Provide the (X, Y) coordinate of the cell's center where the given text is located.  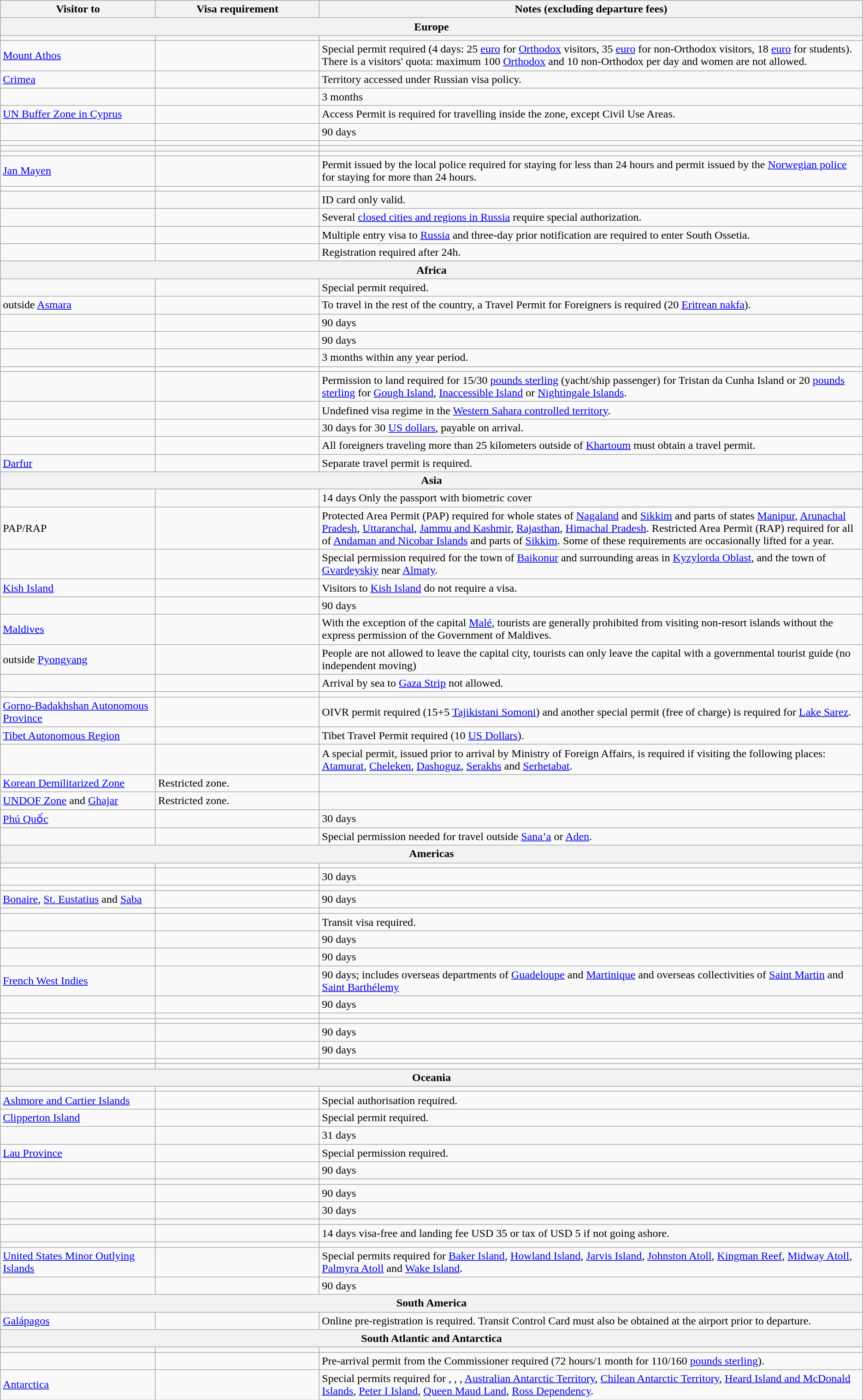
30 days for 30 US dollars, payable on arrival. (591, 428)
UNDOF Zone and Ghajar (78, 800)
South America (431, 1303)
Special permission needed for travel outside Sana’a or Aden. (591, 836)
3 months (591, 97)
Visa requirement (237, 9)
14 days Only the passport with biometric cover (591, 498)
Maldives (78, 629)
Lau Province (78, 1153)
Gorno-Badakhshan Autonomous Province (78, 712)
People are not allowed to leave the capital city, tourists can only leave the capital with a governmental tourist guide (no independent moving) (591, 659)
Kish Island (78, 588)
UN Buffer Zone in Cyprus (78, 114)
South Atlantic and Antarctica (431, 1338)
Access Permit is required for travelling inside the zone, except Civil Use Areas. (591, 114)
3 months within any year period. (591, 358)
Africa (431, 270)
Notes (excluding departure fees) (591, 9)
Special permits required for Baker Island, Howland Island, Jarvis Island, Johnston Atoll, Kingman Reef, Midway Atoll, Palmyra Atoll and Wake Island. (591, 1262)
PAP/RAP (78, 528)
Transit visa required. (591, 922)
All foreigners traveling more than 25 kilometers outside of Khartoum must obtain a travel permit. (591, 445)
Europe (431, 27)
Multiple entry visa to Russia and three-day prior notification are required to enter South Ossetia. (591, 235)
Tibet Autonomous Region (78, 735)
31 days (591, 1135)
Pre-arrival permit from the Commissioner required (72 hours/1 month for 110/160 pounds sterling). (591, 1361)
Jan Mayen (78, 171)
Americas (431, 854)
To travel in the rest of the country, a Travel Permit for Foreigners is required (20 Eritrean nakfa). (591, 305)
outside Asmara (78, 305)
Undefined visa regime in the Western Sahara controlled territory. (591, 410)
Special permission required. (591, 1153)
Special permission required for the town of Baikonur and surrounding areas in Kyzylorda Oblast, and the town of Gvardeyskiy near Almaty. (591, 564)
Arrival by sea to Gaza Strip not allowed. (591, 683)
Crimea (78, 79)
ID card only valid. (591, 200)
Bonaire, St. Eustatius and Saba (78, 899)
Asia (431, 481)
Visitors to Kish Island do not require a visa. (591, 588)
United States Minor Outlying Islands (78, 1262)
Registration required after 24h. (591, 253)
Clipperton Island (78, 1118)
Tibet Travel Permit required (10 US Dollars). (591, 735)
OIVR permit required (15+5 Tajikistani Somoni) and another special permit (free of charge) is required for Lake Sarez. (591, 712)
Special authorisation required. (591, 1100)
outside Pyongyang (78, 659)
Mount Athos (78, 55)
14 days visa-free and landing fee USD 35 or tax of USD 5 if not going ashore. (591, 1233)
Phú Quốc (78, 818)
Darfur (78, 463)
90 days; includes overseas departments of Guadeloupe and Martinique and overseas collectivities of Saint Martin and Saint Barthélemy (591, 981)
Separate travel permit is required. (591, 463)
Ashmore and Cartier Islands (78, 1100)
Several closed cities and regions in Russia require special authorization. (591, 218)
French West Indies (78, 981)
Visitor to (78, 9)
Galápagos (78, 1321)
Online pre-registration is required. Transit Control Card must also be obtained at the airport prior to departure. (591, 1321)
Korean Demilitarized Zone (78, 783)
Antarctica (78, 1384)
Territory accessed under Russian visa policy. (591, 79)
Oceania (431, 1077)
